Locate the cell with the specified text and output its (X, Y) center coordinate. 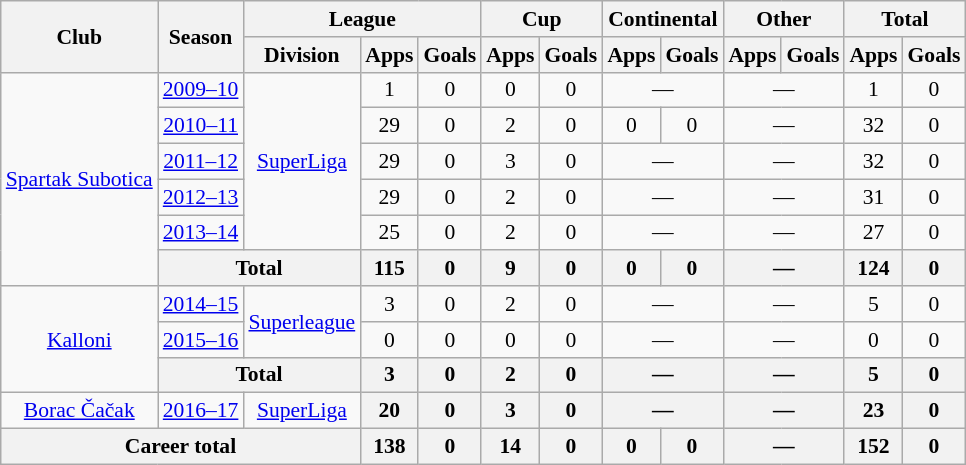
2014–15 (201, 304)
138 (389, 447)
Other (784, 19)
2016–17 (201, 411)
124 (873, 269)
Spartak Subotica (80, 179)
Career total (181, 447)
Cup (542, 19)
14 (510, 447)
20 (389, 411)
152 (873, 447)
9 (510, 269)
Kalloni (80, 340)
Borac Čačak (80, 411)
2012–13 (201, 197)
Division (302, 55)
27 (873, 233)
Superleague (302, 322)
Season (201, 36)
31 (873, 197)
2010–11 (201, 126)
2011–12 (201, 162)
2015–16 (201, 340)
23 (873, 411)
Club (80, 36)
Continental (662, 19)
2013–14 (201, 233)
2009–10 (201, 90)
League (362, 19)
115 (389, 269)
25 (389, 233)
